For the text-containing cell, return its midpoint in (X, Y) coordinate format. 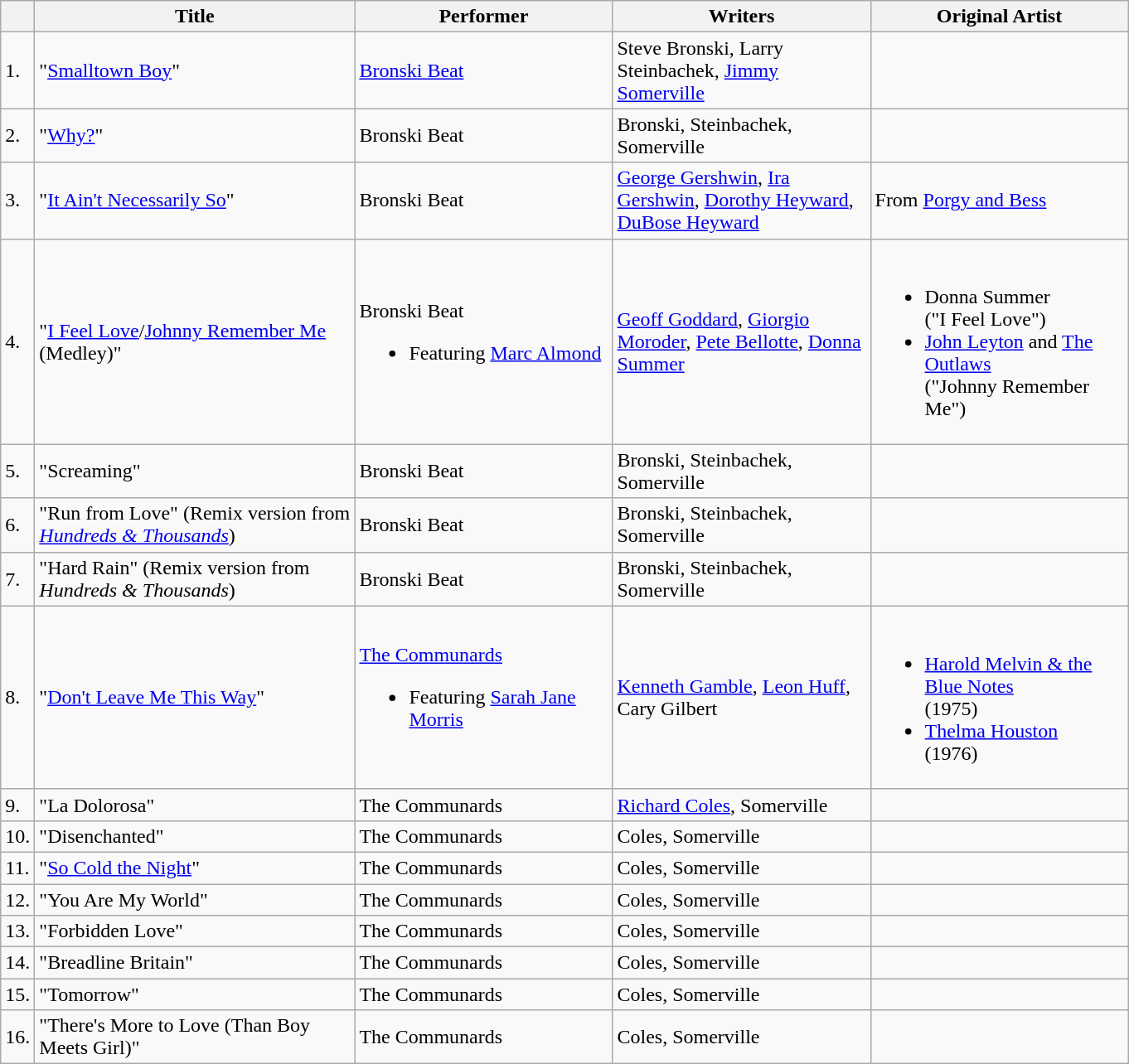
14. (18, 963)
"La Dolorosa" (195, 805)
"I Feel Love/Johnny Remember Me (Medley)" (195, 341)
4. (18, 341)
Geoff Goddard, Giorgio Moroder, Pete Bellotte, Donna Summer (741, 341)
"Screaming" (195, 471)
9. (18, 805)
From Porgy and Bess (1000, 201)
Donna Summer("I Feel Love")John Leyton and The Outlaws("Johnny Remember Me") (1000, 341)
"Forbidden Love" (195, 931)
Steve Bronski, Larry Steinbachek, Jimmy Somerville (741, 70)
"So Cold the Night" (195, 868)
Original Artist (1000, 17)
2. (18, 136)
1. (18, 70)
Title (195, 17)
"Tomorrow" (195, 994)
Performer (484, 17)
10. (18, 836)
12. (18, 899)
"It Ain't Necessarily So" (195, 201)
7. (18, 578)
"Don't Leave Me This Way" (195, 698)
Writers (741, 17)
Richard Coles, Somerville (741, 805)
"Smalltown Boy" (195, 70)
"Run from Love" (Remix version from Hundreds & Thousands) (195, 525)
"Disenchanted" (195, 836)
"Hard Rain" (Remix version from Hundreds & Thousands) (195, 578)
George Gershwin, Ira Gershwin, Dorothy Heyward, DuBose Heyward (741, 201)
15. (18, 994)
Bronski BeatFeaturing Marc Almond (484, 341)
16. (18, 1037)
6. (18, 525)
Kenneth Gamble, Leon Huff, Cary Gilbert (741, 698)
"Why?" (195, 136)
The CommunardsFeaturing Sarah Jane Morris (484, 698)
"There's More to Love (Than Boy Meets Girl)" (195, 1037)
13. (18, 931)
8. (18, 698)
5. (18, 471)
"Breadline Britain" (195, 963)
Harold Melvin & the Blue Notes(1975)Thelma Houston(1976) (1000, 698)
3. (18, 201)
"You Are My World" (195, 899)
11. (18, 868)
